From the cell containing the given text, extract its center point as [x, y] coordinate. 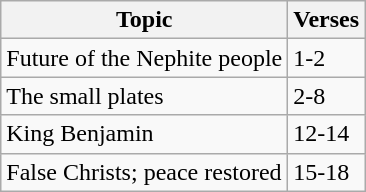
The small plates [144, 96]
Future of the Nephite people [144, 58]
2-8 [326, 96]
Verses [326, 20]
15-18 [326, 172]
False Christs; peace restored [144, 172]
12-14 [326, 134]
Topic [144, 20]
1-2 [326, 58]
King Benjamin [144, 134]
